Scan for the cell matching the given text and deliver its (x, y) coordinate at center. 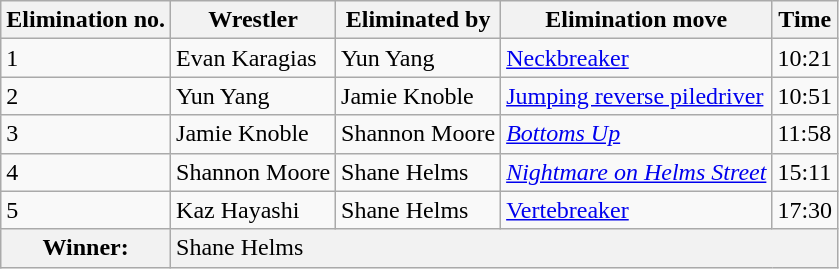
11:58 (805, 134)
3 (86, 134)
10:51 (805, 96)
5 (86, 210)
4 (86, 172)
Winner: (86, 248)
Jumping reverse piledriver (636, 96)
Neckbreaker (636, 58)
10:21 (805, 58)
Vertebreaker (636, 210)
17:30 (805, 210)
Kaz Hayashi (254, 210)
Elimination no. (86, 20)
Bottoms Up (636, 134)
Elimination move (636, 20)
Eliminated by (418, 20)
15:11 (805, 172)
Nightmare on Helms Street (636, 172)
2 (86, 96)
1 (86, 58)
Wrestler (254, 20)
Evan Karagias (254, 58)
Time (805, 20)
